Return [x, y] of the center of cell containing provided text 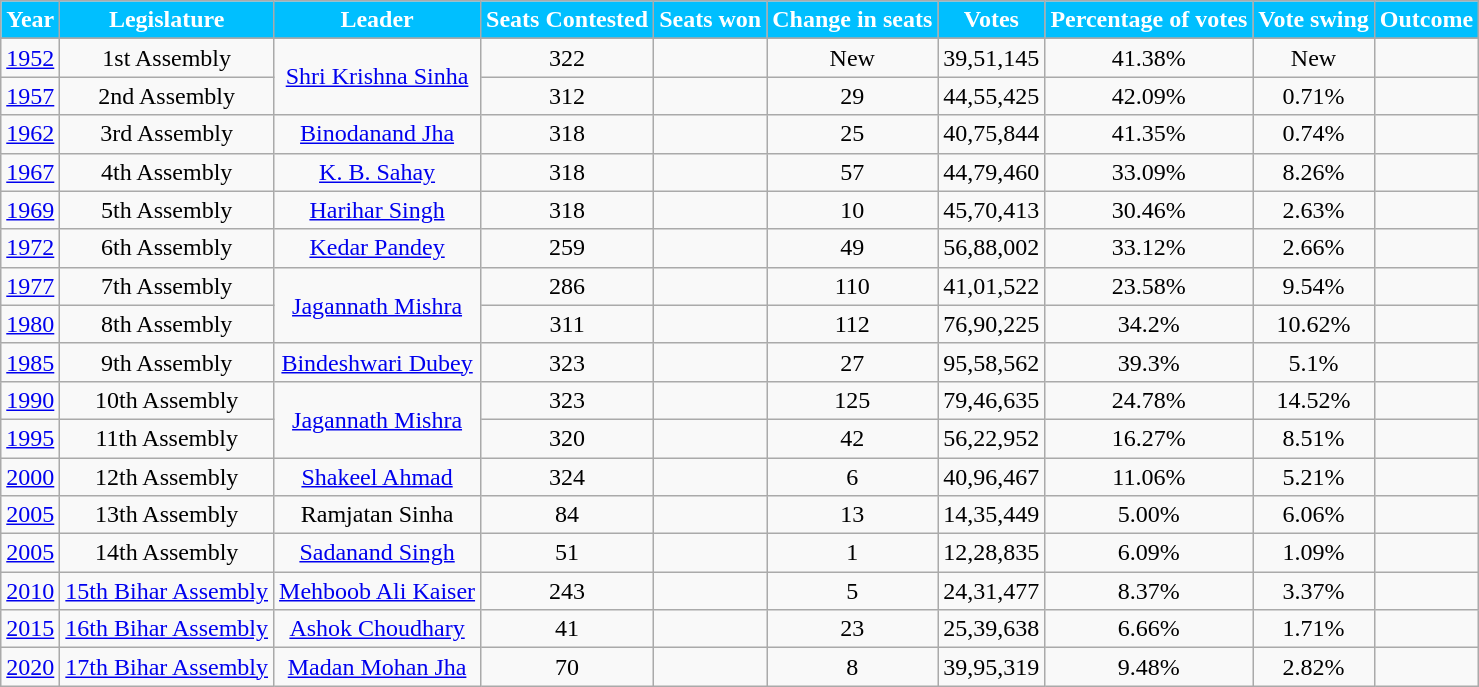
39,95,319 [992, 667]
259 [568, 248]
5 [852, 591]
15th Bihar Assembly [167, 591]
42.09% [1149, 96]
8.26% [1314, 172]
125 [852, 400]
2.66% [1314, 248]
324 [568, 477]
14th Assembly [167, 553]
Leader [378, 20]
8.51% [1314, 438]
7th Assembly [167, 286]
Kedar Pandey [378, 248]
1969 [30, 210]
Ramjatan Sinha [378, 515]
16.27% [1149, 438]
6th Assembly [167, 248]
45,70,413 [992, 210]
27 [852, 362]
40,96,467 [992, 477]
44,79,460 [992, 172]
2nd Assembly [167, 96]
24.78% [1149, 400]
56,22,952 [992, 438]
95,58,562 [992, 362]
79,46,635 [992, 400]
8 [852, 667]
13 [852, 515]
1967 [30, 172]
Year [30, 20]
Binodanand Jha [378, 134]
Sadanand Singh [378, 553]
Seats won [710, 20]
Legislature [167, 20]
8.37% [1149, 591]
10.62% [1314, 324]
39,51,145 [992, 58]
11.06% [1149, 477]
5th Assembly [167, 210]
33.12% [1149, 248]
3.37% [1314, 591]
286 [568, 286]
1 [852, 553]
57 [852, 172]
12,28,835 [992, 553]
1977 [30, 286]
1995 [30, 438]
42 [852, 438]
5.00% [1149, 515]
11th Assembly [167, 438]
1.09% [1314, 553]
Bindeshwari Dubey [378, 362]
Outcome [1426, 20]
Votes [992, 20]
Mehboob Ali Kaiser [378, 591]
1.71% [1314, 629]
110 [852, 286]
14,35,449 [992, 515]
41.35% [1149, 134]
76,90,225 [992, 324]
23 [852, 629]
9.54% [1314, 286]
33.09% [1149, 172]
1st Assembly [167, 58]
40,75,844 [992, 134]
24,31,477 [992, 591]
Madan Mohan Jha [378, 667]
2020 [30, 667]
44,55,425 [992, 96]
84 [568, 515]
5.1% [1314, 362]
41.38% [1149, 58]
41 [568, 629]
13th Assembly [167, 515]
17th Bihar Assembly [167, 667]
34.2% [1149, 324]
Harihar Singh [378, 210]
23.58% [1149, 286]
6.66% [1149, 629]
1985 [30, 362]
2000 [30, 477]
12th Assembly [167, 477]
1972 [30, 248]
56,88,002 [992, 248]
2.82% [1314, 667]
Percentage of votes [1149, 20]
1990 [30, 400]
322 [568, 58]
1980 [30, 324]
Change in seats [852, 20]
6 [852, 477]
0.71% [1314, 96]
6.06% [1314, 515]
1957 [30, 96]
Shri Krishna Sinha [378, 77]
0.74% [1314, 134]
Shakeel Ahmad [378, 477]
5.21% [1314, 477]
16th Bihar Assembly [167, 629]
2015 [30, 629]
Vote swing [1314, 20]
30.46% [1149, 210]
10 [852, 210]
2010 [30, 591]
1952 [30, 58]
10th Assembly [167, 400]
1962 [30, 134]
2.63% [1314, 210]
9.48% [1149, 667]
39.3% [1149, 362]
9th Assembly [167, 362]
6.09% [1149, 553]
51 [568, 553]
Ashok Choudhary [378, 629]
29 [852, 96]
243 [568, 591]
25 [852, 134]
320 [568, 438]
312 [568, 96]
K. B. Sahay [378, 172]
49 [852, 248]
14.52% [1314, 400]
8th Assembly [167, 324]
112 [852, 324]
311 [568, 324]
Seats Contested [568, 20]
41,01,522 [992, 286]
3rd Assembly [167, 134]
70 [568, 667]
25,39,638 [992, 629]
4th Assembly [167, 172]
